Return the (x, y) coordinate for the center point of the cell that contains the specified text.  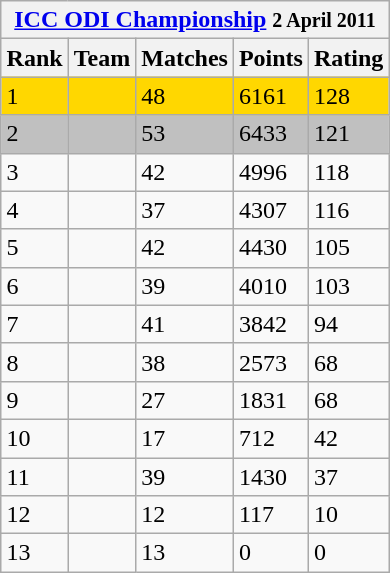
105 (348, 248)
4 (34, 210)
41 (185, 324)
94 (348, 324)
2 (34, 134)
3 (34, 172)
Rank (34, 58)
2573 (270, 362)
Matches (185, 58)
117 (270, 515)
17 (185, 438)
103 (348, 286)
53 (185, 134)
11 (34, 477)
118 (348, 172)
1 (34, 96)
4996 (270, 172)
4430 (270, 248)
Team (102, 58)
48 (185, 96)
6433 (270, 134)
121 (348, 134)
5 (34, 248)
128 (348, 96)
9 (34, 400)
1430 (270, 477)
ICC ODI Championship 2 April 2011 (195, 20)
27 (185, 400)
7 (34, 324)
38 (185, 362)
116 (348, 210)
6 (34, 286)
8 (34, 362)
4010 (270, 286)
Points (270, 58)
3842 (270, 324)
6161 (270, 96)
Rating (348, 58)
712 (270, 438)
1831 (270, 400)
4307 (270, 210)
